Identify which cell holds the provided text, then report its (x, y) central coordinate. 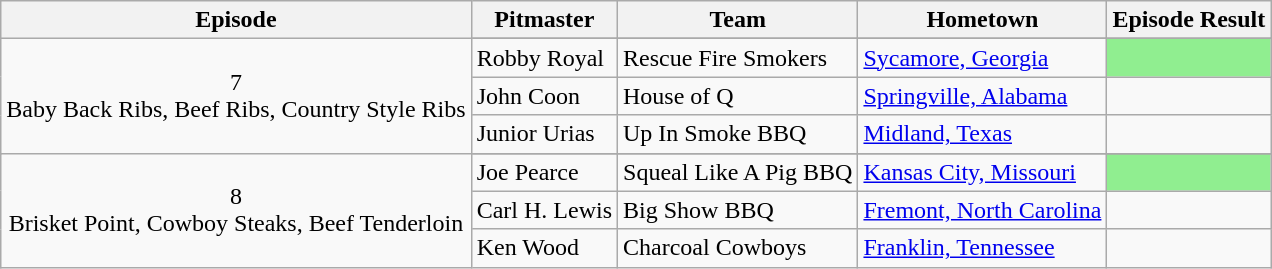
Episode (236, 20)
House of Q (738, 96)
Episode Result (1189, 20)
Franklin, Tennessee (982, 248)
Springville, Alabama (982, 96)
Robby Royal (544, 58)
Rescue Fire Smokers (738, 58)
Midland, Texas (982, 134)
Fremont, North Carolina (982, 210)
Kansas City, Missouri (982, 172)
Sycamore, Georgia (982, 58)
Hometown (982, 20)
Joe Pearce (544, 172)
Big Show BBQ (738, 210)
Junior Urias (544, 134)
Ken Wood (544, 248)
7Baby Back Ribs, Beef Ribs, Country Style Ribs (236, 96)
8Brisket Point, Cowboy Steaks, Beef Tenderloin (236, 210)
Up In Smoke BBQ (738, 134)
John Coon (544, 96)
Charcoal Cowboys (738, 248)
Team (738, 20)
Carl H. Lewis (544, 210)
Squeal Like A Pig BBQ (738, 172)
Pitmaster (544, 20)
